Search for the cell housing the specified text and yield its [x, y] center coordinate. 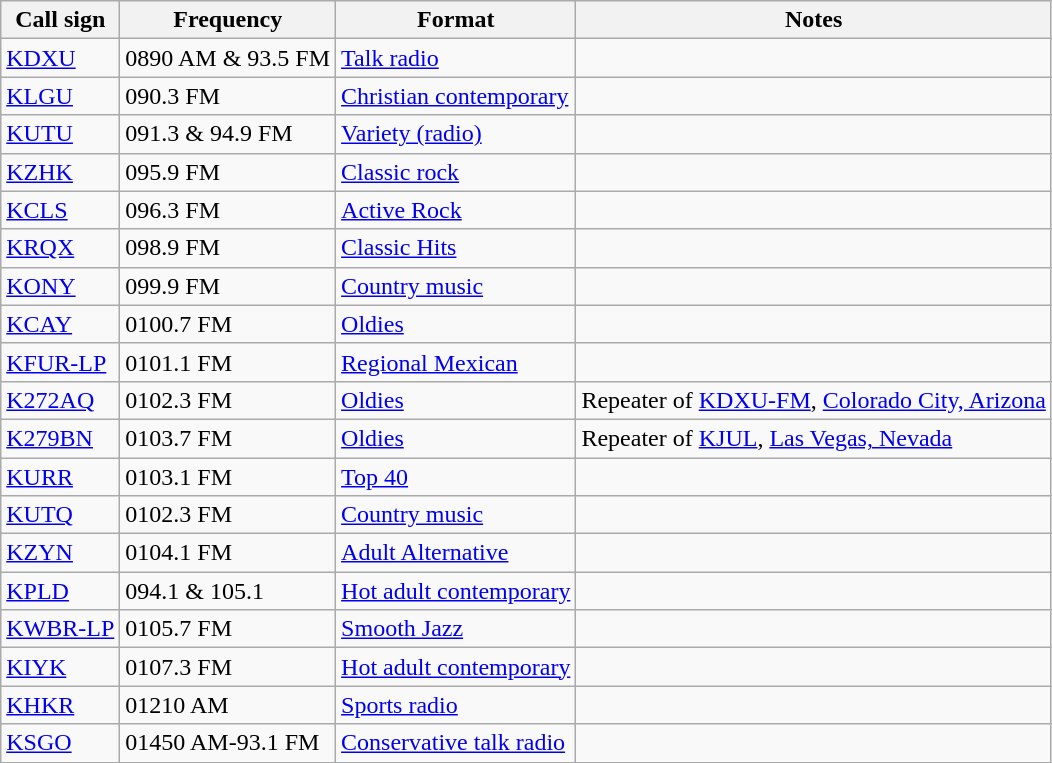
0105.7 FM [228, 629]
KFUR-LP [60, 362]
K279BN [60, 438]
KCLS [60, 210]
091.3 & 94.9 FM [228, 134]
Top 40 [456, 477]
KUTQ [60, 515]
KZYN [60, 553]
Classic rock [456, 172]
01450 AM-93.1 FM [228, 743]
099.9 FM [228, 286]
KWBR-LP [60, 629]
KPLD [60, 591]
0103.1 FM [228, 477]
Smooth Jazz [456, 629]
Format [456, 20]
Talk radio [456, 58]
KCAY [60, 324]
KZHK [60, 172]
Active Rock [456, 210]
090.3 FM [228, 96]
0107.3 FM [228, 667]
0100.7 FM [228, 324]
096.3 FM [228, 210]
0103.7 FM [228, 438]
094.1 & 105.1 [228, 591]
K272AQ [60, 400]
KONY [60, 286]
Regional Mexican [456, 362]
KURR [60, 477]
Repeater of KJUL, Las Vegas, Nevada [814, 438]
KSGO [60, 743]
0101.1 FM [228, 362]
KRQX [60, 248]
Conservative talk radio [456, 743]
Frequency [228, 20]
Variety (radio) [456, 134]
Notes [814, 20]
KHKR [60, 705]
Adult Alternative [456, 553]
095.9 FM [228, 172]
0104.1 FM [228, 553]
Sports radio [456, 705]
KDXU [60, 58]
01210 AM [228, 705]
098.9 FM [228, 248]
Repeater of KDXU-FM, Colorado City, Arizona [814, 400]
Classic Hits [456, 248]
KLGU [60, 96]
0890 AM & 93.5 FM [228, 58]
KIYK [60, 667]
KUTU [60, 134]
Christian contemporary [456, 96]
Call sign [60, 20]
